Find where the given text appears and provide that cell's center as (x, y) coordinate. 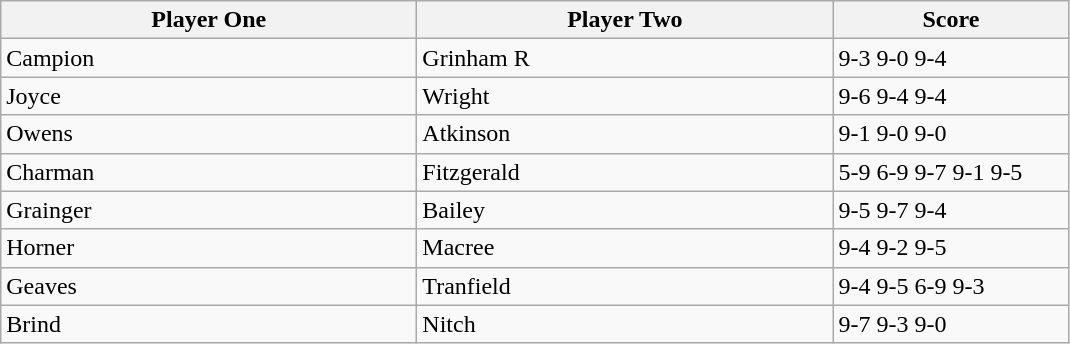
Charman (209, 172)
Fitzgerald (625, 172)
Joyce (209, 96)
Player One (209, 20)
Grainger (209, 210)
9-4 9-2 9-5 (951, 248)
9-5 9-7 9-4 (951, 210)
9-3 9-0 9-4 (951, 58)
5-9 6-9 9-7 9-1 9-5 (951, 172)
Bailey (625, 210)
Geaves (209, 286)
9-7 9-3 9-0 (951, 324)
Nitch (625, 324)
Campion (209, 58)
Owens (209, 134)
Brind (209, 324)
Wright (625, 96)
Macree (625, 248)
Tranfield (625, 286)
9-1 9-0 9-0 (951, 134)
9-6 9-4 9-4 (951, 96)
Atkinson (625, 134)
9-4 9-5 6-9 9-3 (951, 286)
Player Two (625, 20)
Horner (209, 248)
Grinham R (625, 58)
Score (951, 20)
